Return the (X, Y) coordinate for the center point of the cell that contains the specified text.  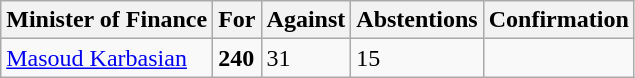
31 (306, 58)
Against (306, 20)
Confirmation (558, 20)
Minister of Finance (107, 20)
Abstentions (417, 20)
Masoud Karbasian (107, 58)
240 (237, 58)
15 (417, 58)
For (237, 20)
